Return (x, y) of the center of cell containing provided text 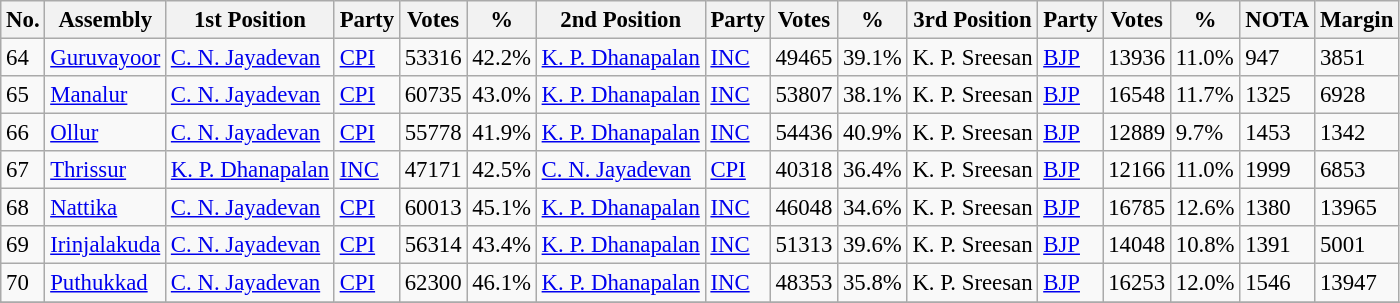
6853 (1357, 170)
66 (23, 133)
49465 (804, 58)
16785 (1137, 208)
1342 (1357, 133)
65 (23, 95)
46.1% (502, 283)
48353 (804, 283)
40.9% (872, 133)
60735 (433, 95)
67 (23, 170)
70 (23, 283)
NOTA (1278, 20)
34.6% (872, 208)
Ollur (106, 133)
1380 (1278, 208)
41.9% (502, 133)
69 (23, 245)
14048 (1137, 245)
39.1% (872, 58)
1546 (1278, 283)
55778 (433, 133)
47171 (433, 170)
43.4% (502, 245)
Assembly (106, 20)
39.6% (872, 245)
12166 (1137, 170)
1st Position (250, 20)
53807 (804, 95)
Irinjalakuda (106, 245)
Nattika (106, 208)
Guruvayoor (106, 58)
62300 (433, 283)
12889 (1137, 133)
2nd Position (620, 20)
3851 (1357, 58)
43.0% (502, 95)
11.7% (1204, 95)
51313 (804, 245)
12.0% (1204, 283)
45.1% (502, 208)
42.5% (502, 170)
38.1% (872, 95)
5001 (1357, 245)
947 (1278, 58)
64 (23, 58)
60013 (433, 208)
Puthukkad (106, 283)
12.6% (1204, 208)
42.2% (502, 58)
Margin (1357, 20)
1999 (1278, 170)
16548 (1137, 95)
68 (23, 208)
53316 (433, 58)
10.8% (1204, 245)
3rd Position (972, 20)
35.8% (872, 283)
Manalur (106, 95)
6928 (1357, 95)
36.4% (872, 170)
Thrissur (106, 170)
13965 (1357, 208)
13947 (1357, 283)
9.7% (1204, 133)
1453 (1278, 133)
16253 (1137, 283)
46048 (804, 208)
56314 (433, 245)
No. (23, 20)
1325 (1278, 95)
54436 (804, 133)
13936 (1137, 58)
40318 (804, 170)
1391 (1278, 245)
